Capture the cell that displays the provided text and extract its (X, Y) central coordinate. 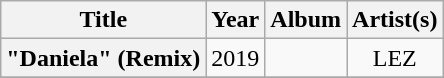
Year (236, 20)
Title (104, 20)
2019 (236, 58)
"Daniela" (Remix) (104, 58)
Artist(s) (395, 20)
Album (306, 20)
LEZ (395, 58)
